Output the (X, Y) coordinate of the center of the cell containing the given text.  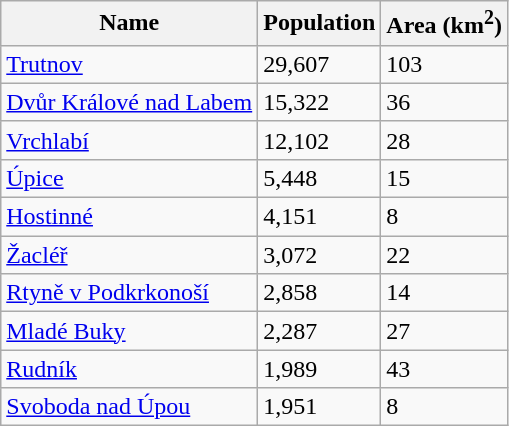
1,951 (320, 407)
43 (444, 369)
27 (444, 331)
28 (444, 140)
Hostinné (130, 217)
2,858 (320, 293)
Mladé Buky (130, 331)
4,151 (320, 217)
Rudník (130, 369)
103 (444, 64)
29,607 (320, 64)
Rtyně v Podkrkonoší (130, 293)
14 (444, 293)
Name (130, 24)
Trutnov (130, 64)
Svoboda nad Úpou (130, 407)
15,322 (320, 102)
Population (320, 24)
12,102 (320, 140)
1,989 (320, 369)
Vrchlabí (130, 140)
5,448 (320, 178)
Žacléř (130, 255)
2,287 (320, 331)
Úpice (130, 178)
Area (km2) (444, 24)
Dvůr Králové nad Labem (130, 102)
36 (444, 102)
15 (444, 178)
3,072 (320, 255)
22 (444, 255)
